Capture the cell that displays the provided text and extract its (x, y) central coordinate. 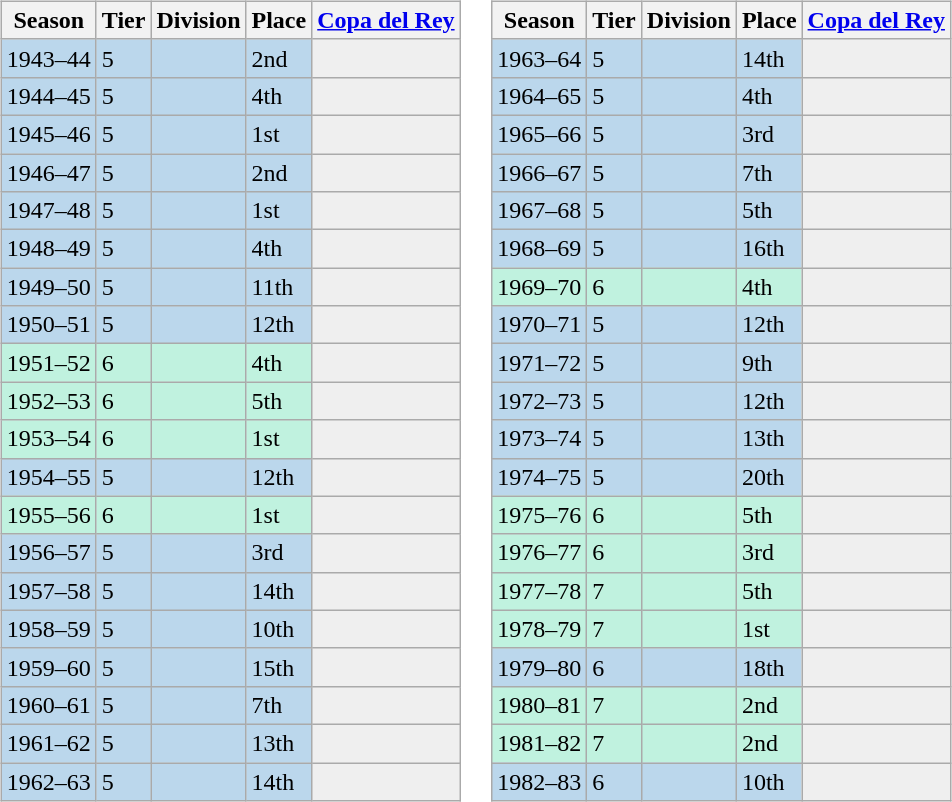
1961–62 (48, 743)
1959–60 (48, 667)
1973–74 (540, 439)
1952–53 (48, 401)
1954–55 (48, 477)
1962–63 (48, 781)
11th (279, 287)
1951–52 (48, 363)
1982–83 (540, 781)
1966–67 (540, 173)
1972–73 (540, 401)
1948–49 (48, 249)
18th (769, 667)
1965–66 (540, 134)
1960–61 (48, 705)
1953–54 (48, 439)
1974–75 (540, 477)
1957–58 (48, 591)
1978–79 (540, 629)
1970–71 (540, 325)
1944–45 (48, 96)
1963–64 (540, 58)
1946–47 (48, 173)
15th (279, 667)
1981–82 (540, 743)
16th (769, 249)
1943–44 (48, 58)
1976–77 (540, 553)
1967–68 (540, 211)
1947–48 (48, 211)
1950–51 (48, 325)
1949–50 (48, 287)
1971–72 (540, 363)
1980–81 (540, 705)
1964–65 (540, 96)
1956–57 (48, 553)
1968–69 (540, 249)
20th (769, 477)
9th (769, 363)
1955–56 (48, 515)
1975–76 (540, 515)
1958–59 (48, 629)
1979–80 (540, 667)
1969–70 (540, 287)
1977–78 (540, 591)
1945–46 (48, 134)
